Output the [X, Y] coordinate of the center of the cell containing the given text.  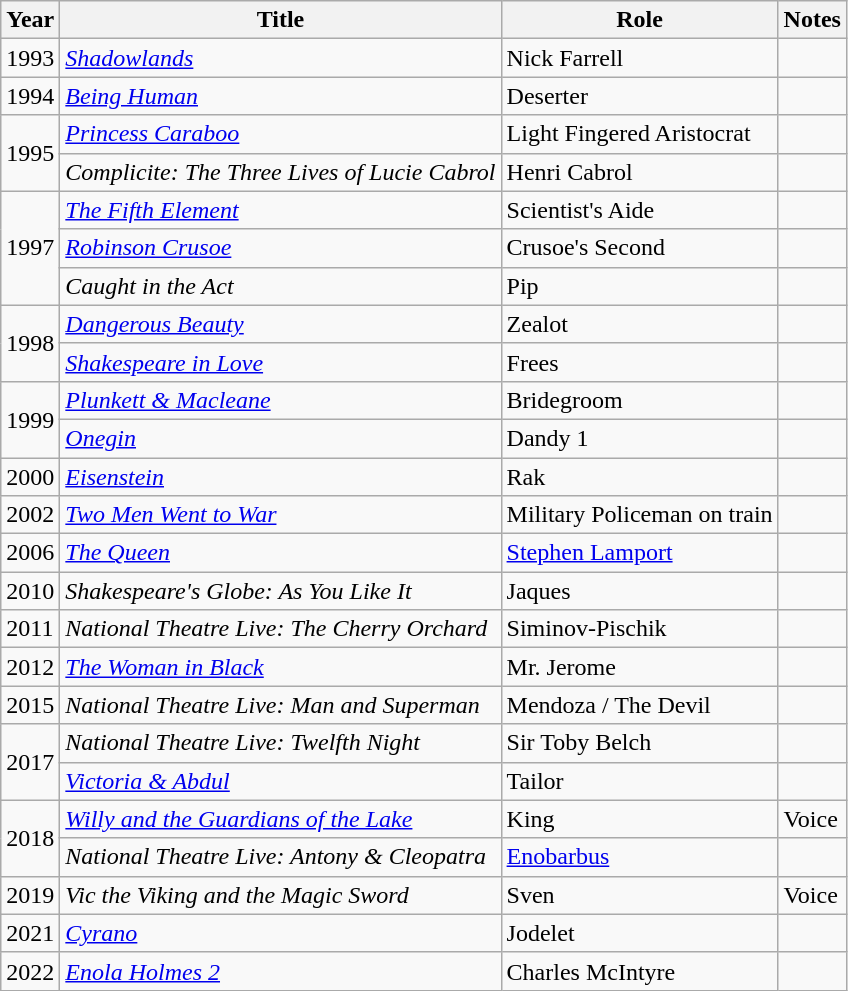
Dandy 1 [640, 438]
The Woman in Black [280, 667]
Stephen Lamport [640, 553]
National Theatre Live: Antony & Cleopatra [280, 857]
Willy and the Guardians of the Lake [280, 819]
Frees [640, 362]
2017 [30, 762]
Shakespeare in Love [280, 362]
Siminov-Pischik [640, 629]
Scientist's Aide [640, 210]
National Theatre Live: The Cherry Orchard [280, 629]
Shadowlands [280, 58]
Zealot [640, 324]
Tailor [640, 781]
2018 [30, 838]
2010 [30, 591]
Military Policeman on train [640, 515]
Nick Farrell [640, 58]
Two Men Went to War [280, 515]
Complicite: The Three Lives of Lucie Cabrol [280, 172]
Title [280, 20]
2019 [30, 895]
2002 [30, 515]
Light Fingered Aristocrat [640, 134]
The Queen [280, 553]
Pip [640, 286]
Sven [640, 895]
National Theatre Live: Twelfth Night [280, 743]
Robinson Crusoe [280, 248]
Charles McIntyre [640, 971]
Deserter [640, 96]
Plunkett & Macleane [280, 400]
1995 [30, 153]
2012 [30, 667]
1998 [30, 343]
Rak [640, 477]
Year [30, 20]
1994 [30, 96]
2022 [30, 971]
Sir Toby Belch [640, 743]
Jaques [640, 591]
Eisenstein [280, 477]
Shakespeare's Globe: As You Like It [280, 591]
1999 [30, 419]
Enobarbus [640, 857]
2015 [30, 705]
Vic the Viking and the Magic Sword [280, 895]
Mendoza / The Devil [640, 705]
Victoria & Abdul [280, 781]
2011 [30, 629]
2000 [30, 477]
Henri Cabrol [640, 172]
Princess Caraboo [280, 134]
Crusoe's Second [640, 248]
Caught in the Act [280, 286]
Bridegroom [640, 400]
1993 [30, 58]
Onegin [280, 438]
Cyrano [280, 933]
King [640, 819]
National Theatre Live: Man and Superman [280, 705]
Mr. Jerome [640, 667]
1997 [30, 248]
Being Human [280, 96]
Dangerous Beauty [280, 324]
Role [640, 20]
2021 [30, 933]
2006 [30, 553]
Jodelet [640, 933]
Enola Holmes 2 [280, 971]
The Fifth Element [280, 210]
Notes [812, 20]
